Output the (x, y) coordinate of the center of the cell containing the given text.  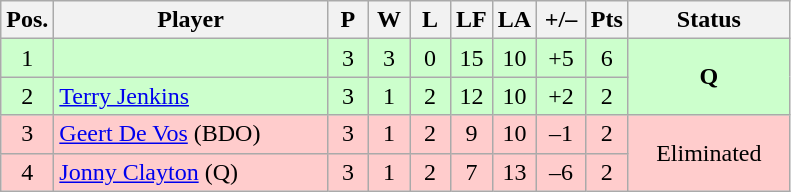
6 (606, 58)
LF (472, 20)
7 (472, 172)
15 (472, 58)
Terry Jenkins (191, 96)
–1 (562, 134)
+5 (562, 58)
Status (708, 20)
0 (430, 58)
Pts (606, 20)
13 (514, 172)
W (388, 20)
Eliminated (708, 153)
+/– (562, 20)
+2 (562, 96)
L (430, 20)
LA (514, 20)
Q (708, 77)
Geert De Vos (BDO) (191, 134)
9 (472, 134)
Jonny Clayton (Q) (191, 172)
Pos. (28, 20)
P (348, 20)
–6 (562, 172)
4 (28, 172)
12 (472, 96)
Player (191, 20)
